Pinpoint the cell where the given text exists, returning its (x, y) midpoint coordinate. 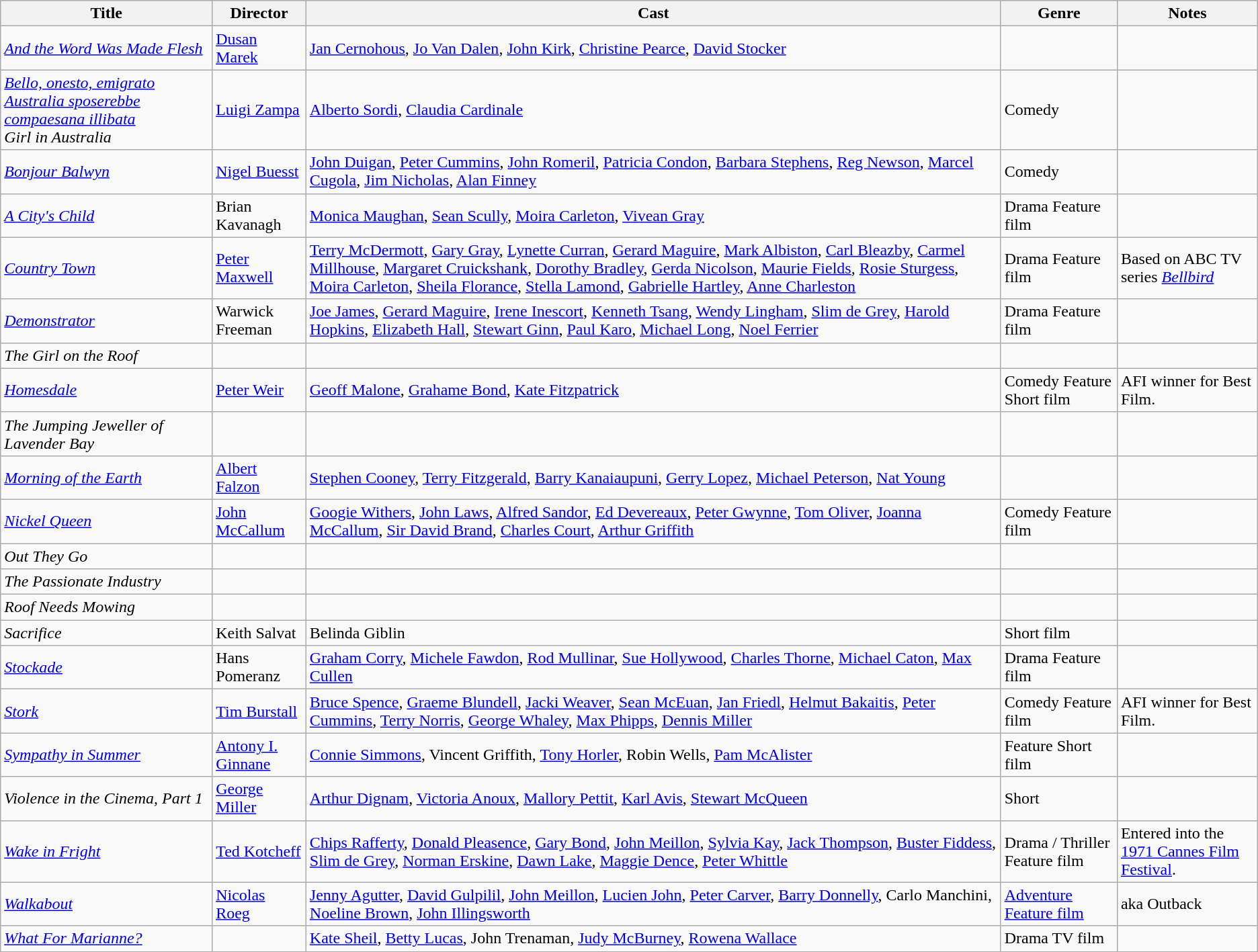
Bello, onesto, emigrato Australia sposerebbe compaesana illibataGirl in Australia (106, 110)
Morning of the Earth (106, 477)
Geoff Malone, Grahame Bond, Kate Fitzpatrick (653, 390)
Bonjour Balwyn (106, 172)
Feature Short film (1059, 755)
Demonstrator (106, 321)
Roof Needs Mowing (106, 607)
Adventure Feature film (1059, 904)
Sympathy in Summer (106, 755)
John McCallum (259, 521)
Sacrifice (106, 633)
Comedy Feature Short film (1059, 390)
Warwick Freeman (259, 321)
Belinda Giblin (653, 633)
Homesdale (106, 390)
Violence in the Cinema, Part 1 (106, 798)
Stockade (106, 668)
Walkabout (106, 904)
Jan Cernohous, Jo Van Dalen, John Kirk, Christine Pearce, David Stocker (653, 48)
Stork (106, 711)
Country Town (106, 268)
Drama / Thriller Feature film (1059, 851)
Notes (1187, 13)
Luigi Zampa (259, 110)
Brian Kavanagh (259, 215)
Stephen Cooney, Terry Fitzgerald, Barry Kanaiaupuni, Gerry Lopez, Michael Peterson, Nat Young (653, 477)
Hans Pomeranz (259, 668)
The Jumping Jeweller of Lavender Bay (106, 434)
George Miller (259, 798)
Nicolas Roeg (259, 904)
Drama TV film (1059, 939)
Entered into the 1971 Cannes Film Festival. (1187, 851)
Title (106, 13)
Ted Kotcheff (259, 851)
Wake in Fright (106, 851)
Googie Withers, John Laws, Alfred Sandor, Ed Devereaux, Peter Gwynne, Tom Oliver, Joanna McCallum, Sir David Brand, Charles Court, Arthur Griffith (653, 521)
Albert Falzon (259, 477)
Alberto Sordi, Claudia Cardinale (653, 110)
Monica Maughan, Sean Scully, Moira Carleton, Vivean Gray (653, 215)
Jenny Agutter, David Gulpilil, John Meillon, Lucien John, Peter Carver, Barry Donnelly, Carlo Manchini, Noeline Brown, John Illingsworth (653, 904)
Short film (1059, 633)
Graham Corry, Michele Fawdon, Rod Mullinar, Sue Hollywood, Charles Thorne, Michael Caton, Max Cullen (653, 668)
Peter Maxwell (259, 268)
Peter Weir (259, 390)
A City's Child (106, 215)
Genre (1059, 13)
John Duigan, Peter Cummins, John Romeril, Patricia Condon, Barbara Stephens, Reg Newson, Marcel Cugola, Jim Nicholas, Alan Finney (653, 172)
Based on ABC TV series Bellbird (1187, 268)
Cast (653, 13)
Nickel Queen (106, 521)
Tim Burstall (259, 711)
Arthur Dignam, Victoria Anoux, Mallory Pettit, Karl Avis, Stewart McQueen (653, 798)
Dusan Marek (259, 48)
And the Word Was Made Flesh (106, 48)
What For Marianne? (106, 939)
Kate Sheil, Betty Lucas, John Trenaman, Judy McBurney, Rowena Wallace (653, 939)
Short (1059, 798)
Out They Go (106, 556)
Antony I. Ginnane (259, 755)
Keith Salvat (259, 633)
aka Outback (1187, 904)
The Passionate Industry (106, 582)
Connie Simmons, Vincent Griffith, Tony Horler, Robin Wells, Pam McAlister (653, 755)
Nigel Buesst (259, 172)
Director (259, 13)
The Girl on the Roof (106, 355)
